Return the (x, y) coordinate for the center point of the cell that contains the specified text.  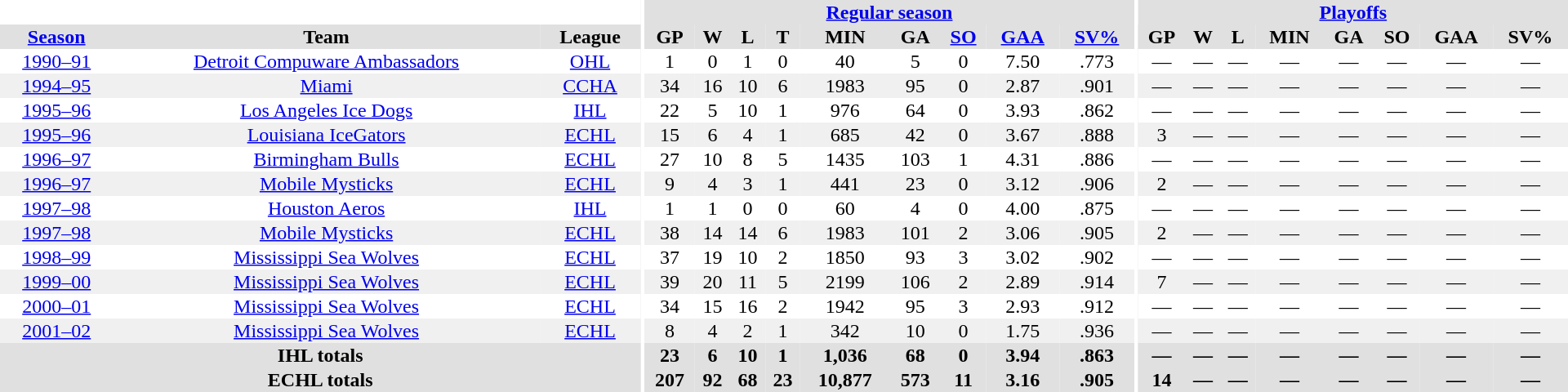
.901 (1097, 86)
1,036 (845, 355)
.936 (1097, 331)
207 (670, 380)
1942 (845, 306)
38 (670, 233)
2000–01 (56, 306)
4.31 (1022, 159)
9 (670, 184)
Detroit Compuware Ambassadors (326, 61)
441 (845, 184)
.875 (1097, 208)
.912 (1097, 306)
106 (915, 282)
League (590, 37)
1994–95 (56, 86)
.863 (1097, 355)
573 (915, 380)
2.87 (1022, 86)
2001–02 (56, 331)
OHL (590, 61)
ECHL totals (320, 380)
93 (915, 257)
.886 (1097, 159)
4.00 (1022, 208)
Playoffs (1353, 12)
Houston Aeros (326, 208)
.902 (1097, 257)
Los Angeles Ice Dogs (326, 110)
64 (915, 110)
.914 (1097, 282)
342 (845, 331)
.888 (1097, 135)
Miami (326, 86)
IHL totals (320, 355)
.862 (1097, 110)
42 (915, 135)
Birmingham Bulls (326, 159)
Season (56, 37)
3.02 (1022, 257)
3.94 (1022, 355)
27 (670, 159)
37 (670, 257)
Team (326, 37)
T (782, 37)
1998–99 (56, 257)
1999–00 (56, 282)
7 (1162, 282)
3.67 (1022, 135)
3.93 (1022, 110)
20 (712, 282)
103 (915, 159)
3.12 (1022, 184)
3.16 (1022, 380)
2.93 (1022, 306)
1435 (845, 159)
39 (670, 282)
Louisiana IceGators (326, 135)
101 (915, 233)
92 (712, 380)
40 (845, 61)
CCHA (590, 86)
19 (712, 257)
1850 (845, 257)
3.06 (1022, 233)
.906 (1097, 184)
22 (670, 110)
2.89 (1022, 282)
7.50 (1022, 61)
Regular season (889, 12)
685 (845, 135)
10,877 (845, 380)
1990–91 (56, 61)
60 (845, 208)
2199 (845, 282)
976 (845, 110)
.773 (1097, 61)
1.75 (1022, 331)
